Pinpoint the cell where the given text exists, returning its (X, Y) midpoint coordinate. 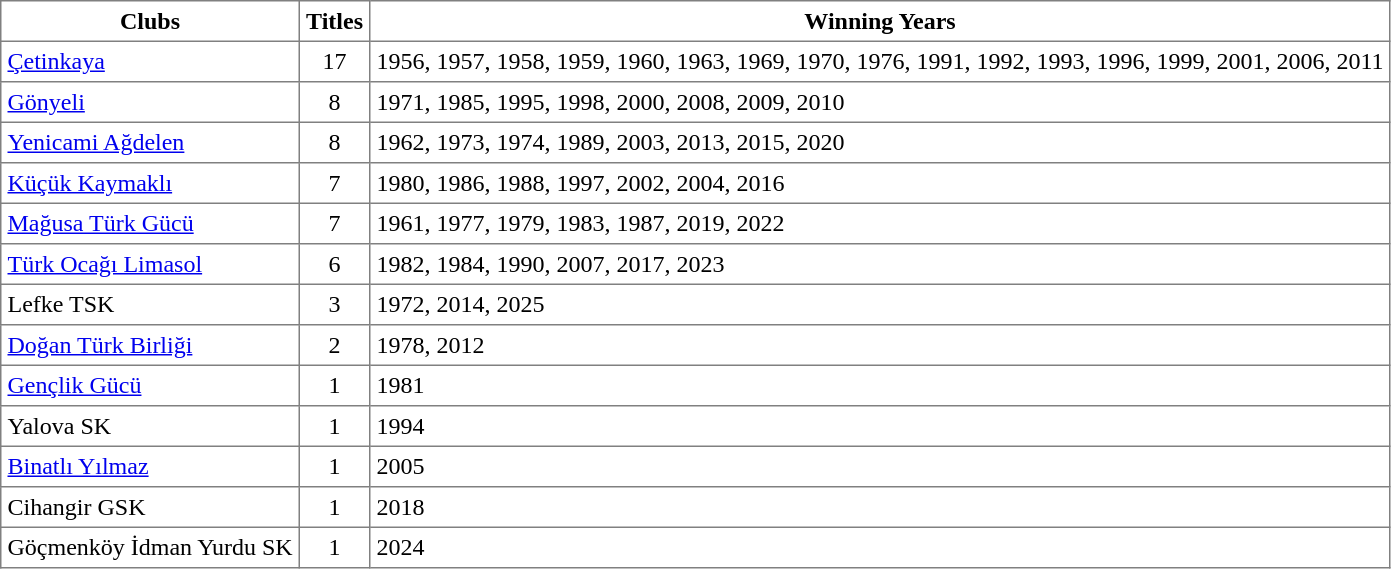
1980, 1986, 1988, 1997, 2002, 2004, 2016 (880, 183)
Çetinkaya (150, 61)
1994 (880, 426)
Yalova SK (150, 426)
Cihangir GSK (150, 507)
Küçük Kaymaklı (150, 183)
6 (334, 264)
Titles (334, 21)
17 (334, 61)
Mağusa Türk Gücü (150, 223)
Türk Ocağı Limasol (150, 264)
1962, 1973, 1974, 1989, 2003, 2013, 2015, 2020 (880, 142)
Doğan Türk Birliği (150, 345)
2018 (880, 507)
2005 (880, 466)
1956, 1957, 1958, 1959, 1960, 1963, 1969, 1970, 1976, 1991, 1992, 1993, 1996, 1999, 2001, 2006, 2011 (880, 61)
Yenicami Ağdelen (150, 142)
Binatlı Yılmaz (150, 466)
1982, 1984, 1990, 2007, 2017, 2023 (880, 264)
1978, 2012 (880, 345)
1981 (880, 385)
2024 (880, 547)
3 (334, 304)
1972, 2014, 2025 (880, 304)
Lefke TSK (150, 304)
Göçmenköy İdman Yurdu SK (150, 547)
Clubs (150, 21)
Gönyeli (150, 102)
Winning Years (880, 21)
1961, 1977, 1979, 1983, 1987, 2019, 2022 (880, 223)
Gençlik Gücü (150, 385)
1971, 1985, 1995, 1998, 2000, 2008, 2009, 2010 (880, 102)
2 (334, 345)
